Provide the [X, Y] coordinate of the cell's center where the given text is located.  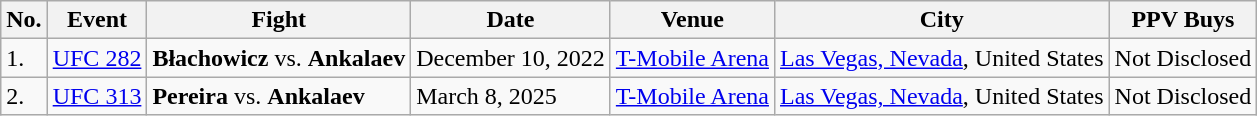
Błachowicz vs. Ankalaev [279, 58]
1. [24, 58]
Date [511, 20]
Event [97, 20]
December 10, 2022 [511, 58]
March 8, 2025 [511, 96]
Venue [692, 20]
Pereira vs. Ankalaev [279, 96]
PPV Buys [1183, 20]
UFC 282 [97, 58]
Fight [279, 20]
2. [24, 96]
UFC 313 [97, 96]
No. [24, 20]
City [942, 20]
